Extract the (x, y) coordinate from the center of the cell holding the provided text.  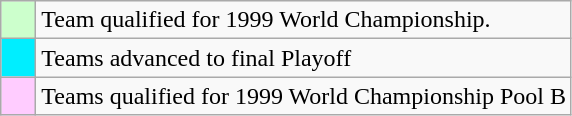
Teams advanced to final Playoff (304, 58)
Team qualified for 1999 World Championship. (304, 20)
Teams qualified for 1999 World Championship Pool B (304, 96)
